Search for the cell housing the specified text and yield its [X, Y] center coordinate. 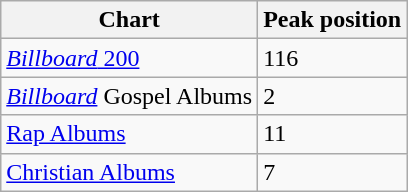
Peak position [332, 20]
Chart [130, 20]
11 [332, 134]
Billboard 200 [130, 58]
7 [332, 172]
116 [332, 58]
Billboard Gospel Albums [130, 96]
Rap Albums [130, 134]
Christian Albums [130, 172]
2 [332, 96]
